Identify which cell holds the provided text, then report its (x, y) central coordinate. 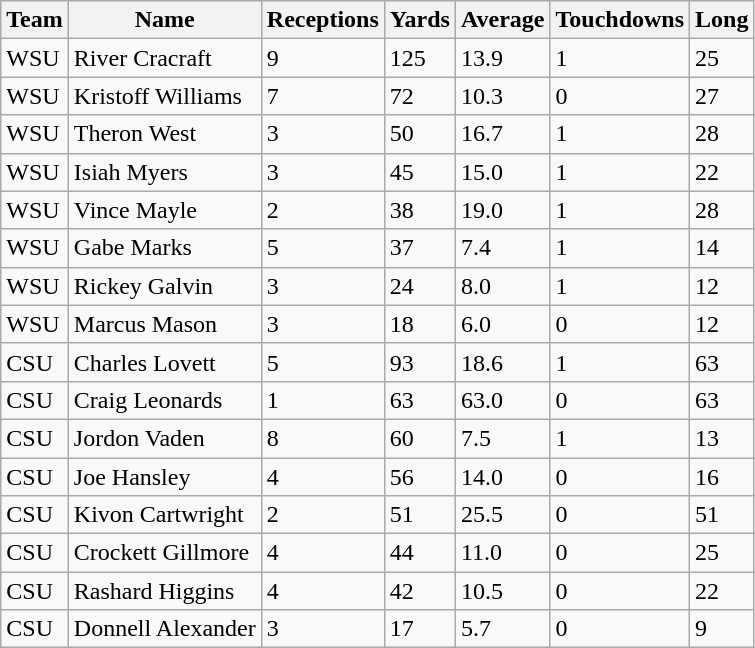
16 (722, 477)
15.0 (502, 172)
Donnell Alexander (164, 629)
93 (420, 362)
5.7 (502, 629)
63.0 (502, 400)
8.0 (502, 286)
10.3 (502, 96)
Isiah Myers (164, 172)
Craig Leonards (164, 400)
7.4 (502, 248)
Charles Lovett (164, 362)
7.5 (502, 438)
Rickey Galvin (164, 286)
19.0 (502, 210)
37 (420, 248)
27 (722, 96)
45 (420, 172)
Jordon Vaden (164, 438)
18 (420, 324)
24 (420, 286)
Vince Mayle (164, 210)
Team (35, 20)
8 (322, 438)
Crockett Gillmore (164, 553)
Kristoff Williams (164, 96)
Name (164, 20)
Theron West (164, 134)
11.0 (502, 553)
14.0 (502, 477)
Joe Hansley (164, 477)
125 (420, 58)
18.6 (502, 362)
44 (420, 553)
Long (722, 20)
Marcus Mason (164, 324)
38 (420, 210)
Touchdowns (620, 20)
72 (420, 96)
Rashard Higgins (164, 591)
25.5 (502, 515)
7 (322, 96)
Average (502, 20)
14 (722, 248)
13.9 (502, 58)
60 (420, 438)
Receptions (322, 20)
50 (420, 134)
56 (420, 477)
10.5 (502, 591)
Yards (420, 20)
13 (722, 438)
Kivon Cartwright (164, 515)
16.7 (502, 134)
6.0 (502, 324)
Gabe Marks (164, 248)
42 (420, 591)
17 (420, 629)
River Cracraft (164, 58)
